Locate the cell with the specified text and output its [x, y] center coordinate. 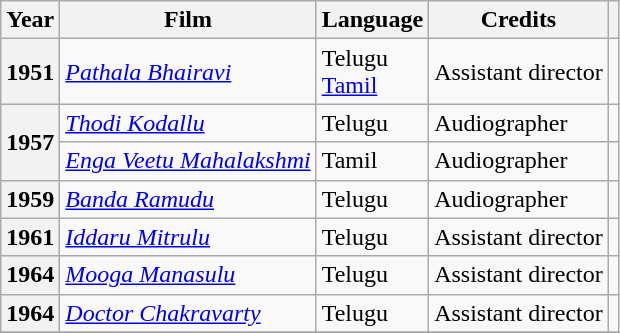
TeluguTamil [372, 72]
Year [30, 20]
Pathala Bhairavi [188, 72]
Enga Veetu Mahalakshmi [188, 161]
Film [188, 20]
1957 [30, 142]
1961 [30, 237]
1951 [30, 72]
Thodi Kodallu [188, 123]
Iddaru Mitrulu [188, 237]
Doctor Chakravarty [188, 313]
Language [372, 20]
Banda Ramudu [188, 199]
Tamil [372, 161]
Credits [519, 20]
1959 [30, 199]
Mooga Manasulu [188, 275]
